Find where the given text appears and provide that cell's center as (X, Y) coordinate. 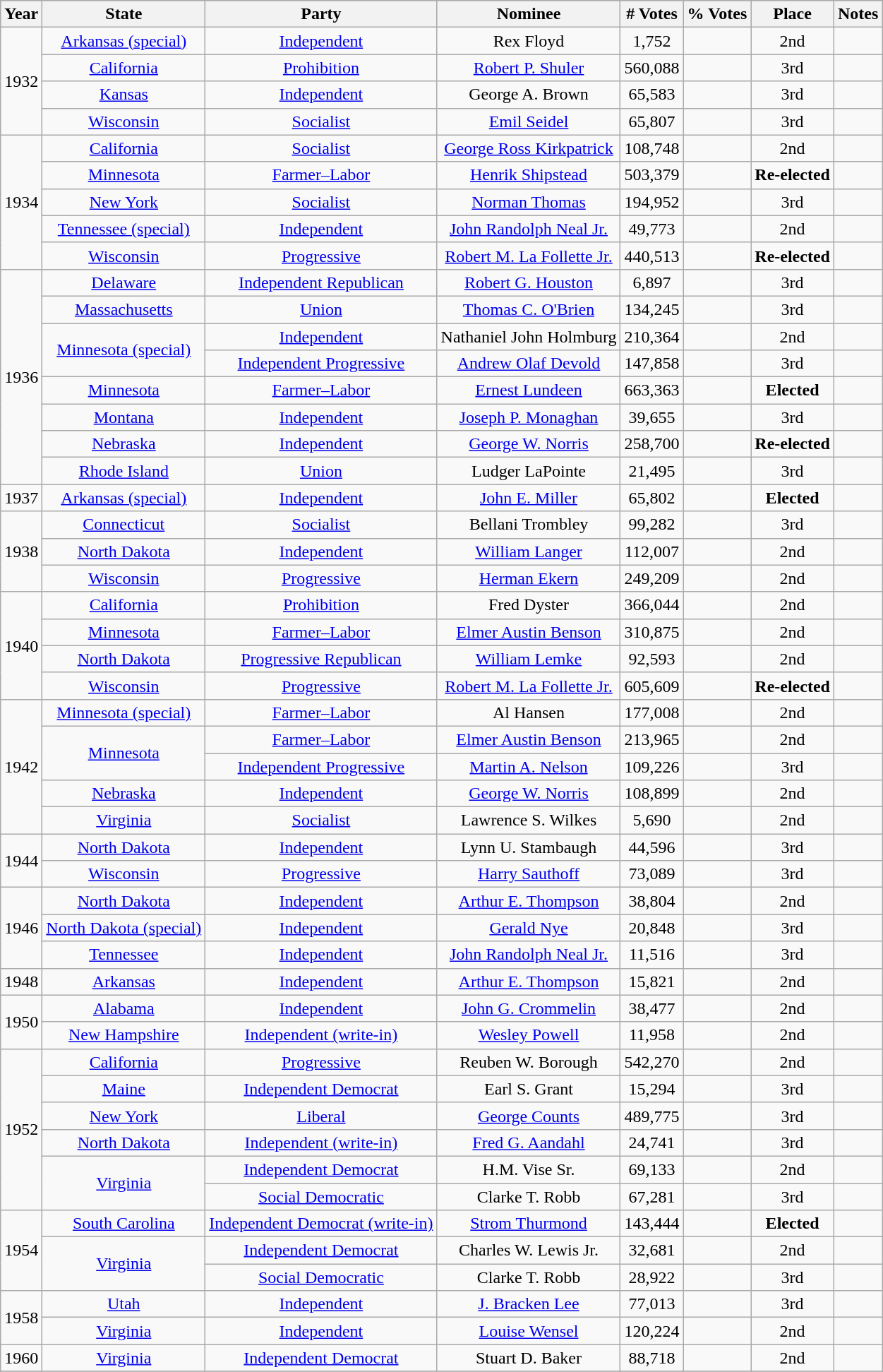
177,008 (652, 712)
249,209 (652, 578)
1932 (21, 81)
39,655 (652, 417)
Ludger LaPointe (529, 471)
Louise Wensel (529, 1331)
38,804 (652, 901)
Reuben W. Borough (529, 1062)
120,224 (652, 1331)
Joseph P. Monaghan (529, 417)
1,752 (652, 41)
Year (21, 14)
Delaware (124, 282)
49,773 (652, 229)
William Lemke (529, 659)
Al Hansen (529, 712)
Lynn U. Stambaugh (529, 847)
143,444 (652, 1224)
112,007 (652, 551)
1944 (21, 861)
366,044 (652, 605)
38,477 (652, 1008)
560,088 (652, 68)
State (124, 14)
1954 (21, 1251)
Gerald Nye (529, 928)
134,245 (652, 309)
21,495 (652, 471)
Montana (124, 417)
1952 (21, 1129)
1938 (21, 551)
Tennessee (special) (124, 229)
88,718 (652, 1358)
Thomas C. O'Brien (529, 309)
Maine (124, 1089)
Tennessee (124, 955)
George A. Brown (529, 95)
65,807 (652, 121)
Arkansas (124, 982)
Progressive Republican (321, 659)
Alabama (124, 1008)
J. Bracken Lee (529, 1304)
20,848 (652, 928)
1936 (21, 376)
147,858 (652, 364)
Norman Thomas (529, 202)
663,363 (652, 390)
H.M. Vise Sr. (529, 1169)
Martin A. Nelson (529, 766)
Rhode Island (124, 471)
1937 (21, 498)
605,609 (652, 686)
Party (321, 14)
67,281 (652, 1197)
Earl S. Grant (529, 1089)
65,802 (652, 498)
15,821 (652, 982)
New Hampshire (124, 1035)
South Carolina (124, 1224)
Charles W. Lewis Jr. (529, 1251)
213,965 (652, 739)
69,133 (652, 1169)
489,775 (652, 1116)
258,700 (652, 444)
Massachusetts (124, 309)
108,899 (652, 794)
15,294 (652, 1089)
Herman Ekern (529, 578)
# Votes (652, 14)
% Votes (717, 14)
Fred G. Aandahl (529, 1143)
92,593 (652, 659)
1958 (21, 1318)
Independent Democrat (write-in) (321, 1224)
George Counts (529, 1116)
24,741 (652, 1143)
310,875 (652, 632)
Emil Seidel (529, 121)
Notes (858, 14)
1960 (21, 1358)
210,364 (652, 337)
6,897 (652, 282)
109,226 (652, 766)
Rex Floyd (529, 41)
108,748 (652, 148)
11,958 (652, 1035)
Harry Sauthoff (529, 874)
Nominee (529, 14)
Wesley Powell (529, 1035)
Henrik Shipstead (529, 175)
99,282 (652, 525)
Robert P. Shuler (529, 68)
73,089 (652, 874)
194,952 (652, 202)
77,013 (652, 1304)
Andrew Olaf Devold (529, 364)
Liberal (321, 1116)
44,596 (652, 847)
503,379 (652, 175)
Independent Republican (321, 282)
28,922 (652, 1277)
Bellani Trombley (529, 525)
George Ross Kirkpatrick (529, 148)
1948 (21, 982)
Ernest Lundeen (529, 390)
Kansas (124, 95)
65,583 (652, 95)
Fred Dyster (529, 605)
440,513 (652, 256)
542,270 (652, 1062)
1946 (21, 928)
William Langer (529, 551)
1950 (21, 1022)
1934 (21, 202)
5,690 (652, 821)
Stuart D. Baker (529, 1358)
Utah (124, 1304)
11,516 (652, 955)
North Dakota (special) (124, 928)
1940 (21, 645)
32,681 (652, 1251)
Strom Thurmond (529, 1224)
Nathaniel John Holmburg (529, 337)
John E. Miller (529, 498)
1942 (21, 766)
Robert G. Houston (529, 282)
John G. Crommelin (529, 1008)
Place (793, 14)
Connecticut (124, 525)
Lawrence S. Wilkes (529, 821)
